Pinpoint the cell where the given text exists, returning its (X, Y) midpoint coordinate. 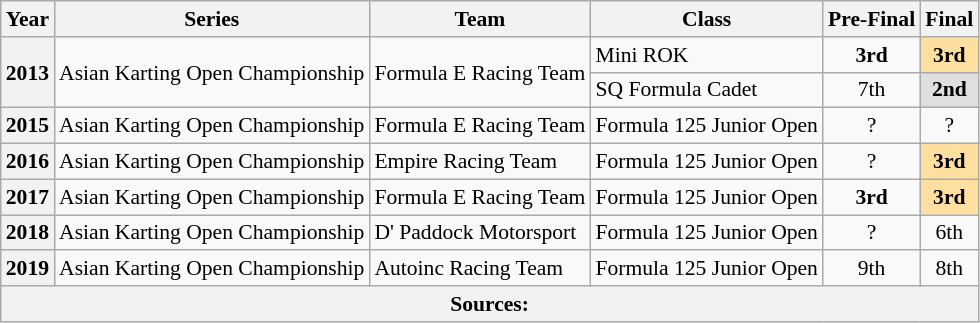
Series (212, 19)
Team (480, 19)
8th (949, 269)
Final (949, 19)
Mini ROK (706, 55)
2016 (28, 162)
2019 (28, 269)
2015 (28, 126)
2018 (28, 233)
7th (872, 90)
Sources: (490, 304)
SQ Formula Cadet (706, 90)
Empire Racing Team (480, 162)
6th (949, 233)
2017 (28, 197)
Year (28, 19)
2nd (949, 90)
Class (706, 19)
Autoinc Racing Team (480, 269)
Pre-Final (872, 19)
D' Paddock Motorsport (480, 233)
9th (872, 269)
2013 (28, 72)
